Determine the (X, Y) coordinate at the center of the cell enclosing the given text.  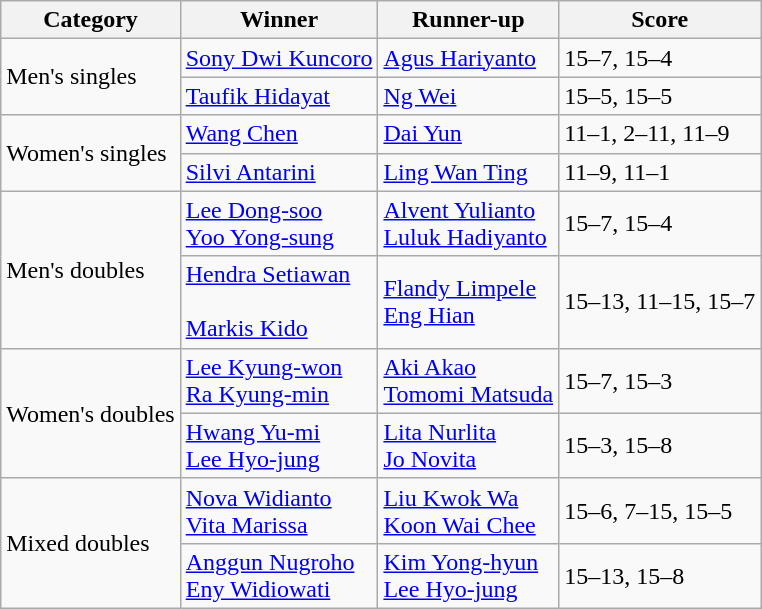
Category (90, 20)
15–13, 11–15, 15–7 (660, 302)
Men's singles (90, 77)
Score (660, 20)
Ling Wan Ting (468, 172)
Sony Dwi Kuncoro (279, 58)
15–3, 15–8 (660, 446)
Dai Yun (468, 134)
Lee Dong-soo Yoo Yong-sung (279, 224)
Alvent Yulianto Luluk Hadiyanto (468, 224)
Women's singles (90, 153)
Ng Wei (468, 96)
15–6, 7–15, 15–5 (660, 510)
Anggun Nugroho Eny Widiowati (279, 576)
Kim Yong-hyun Lee Hyo-jung (468, 576)
Wang Chen (279, 134)
Agus Hariyanto (468, 58)
Lita Nurlita Jo Novita (468, 446)
Lee Kyung-won Ra Kyung-min (279, 380)
15–13, 15–8 (660, 576)
15–7, 15–3 (660, 380)
Flandy Limpele Eng Hian (468, 302)
Men's doubles (90, 270)
Mixed doubles (90, 543)
Nova Widianto Vita Marissa (279, 510)
11–9, 11–1 (660, 172)
Silvi Antarini (279, 172)
Hwang Yu-mi Lee Hyo-jung (279, 446)
Aki Akao Tomomi Matsuda (468, 380)
Winner (279, 20)
Liu Kwok Wa Koon Wai Chee (468, 510)
15–5, 15–5 (660, 96)
11–1, 2–11, 11–9 (660, 134)
Women's doubles (90, 413)
Hendra Setiawan Markis Kido (279, 302)
Runner-up (468, 20)
Taufik Hidayat (279, 96)
